Scan for the cell matching the given text and deliver its [X, Y] coordinate at center. 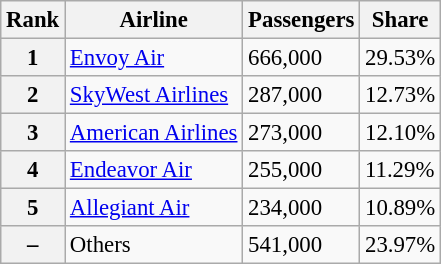
12.10% [400, 133]
SkyWest Airlines [154, 95]
5 [33, 208]
273,000 [302, 133]
10.89% [400, 208]
Envoy Air [154, 58]
3 [33, 133]
11.29% [400, 170]
Share [400, 20]
Allegiant Air [154, 208]
29.53% [400, 58]
Airline [154, 20]
Others [154, 245]
2 [33, 95]
12.73% [400, 95]
234,000 [302, 208]
541,000 [302, 245]
4 [33, 170]
Rank [33, 20]
– [33, 245]
Passengers [302, 20]
287,000 [302, 95]
1 [33, 58]
23.97% [400, 245]
Endeavor Air [154, 170]
American Airlines [154, 133]
255,000 [302, 170]
666,000 [302, 58]
